Capture the cell that displays the provided text and extract its (X, Y) central coordinate. 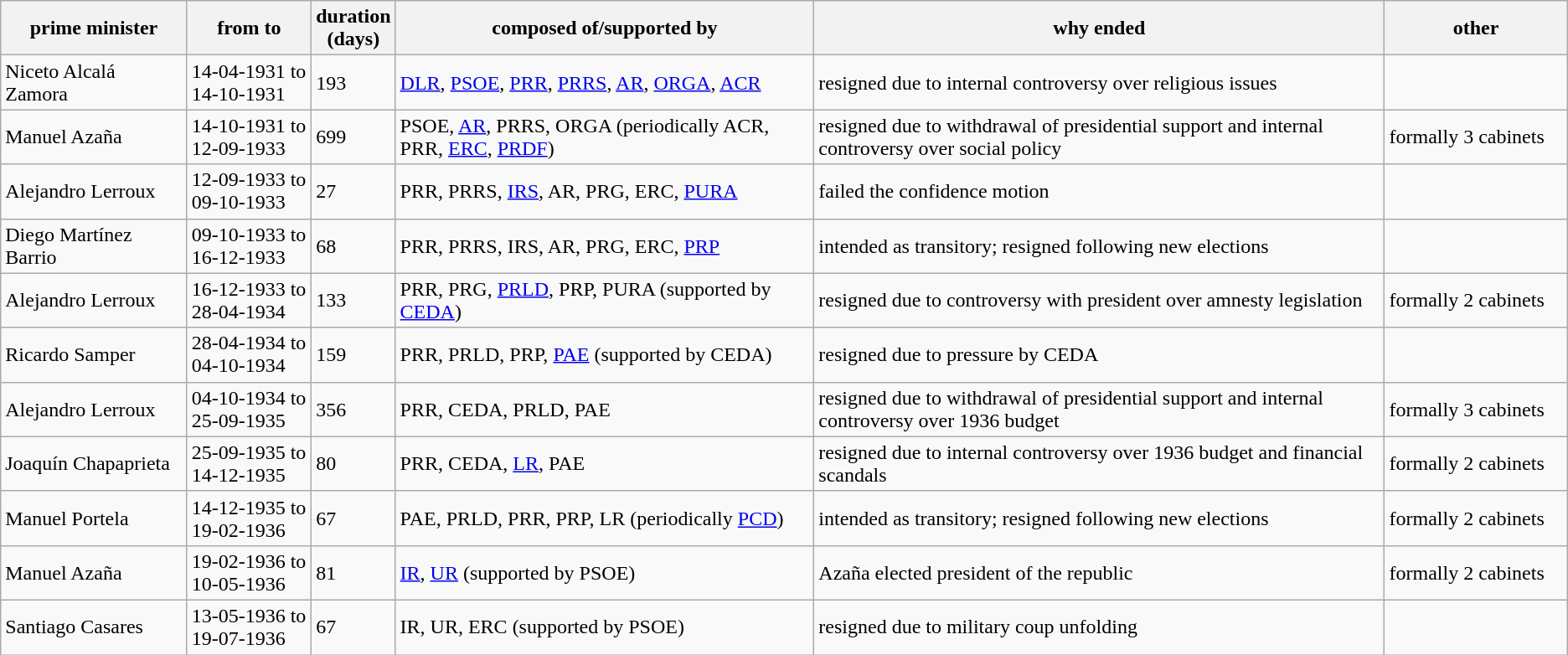
Niceto Alcalá Zamora (94, 82)
PAE, PRLD, PRR, PRP, LR (periodically PCD) (605, 518)
81 (353, 573)
Santiago Casares (94, 627)
failed the confidence motion (1099, 191)
resigned due to withdrawal of presidential support and internal controversy over social policy (1099, 137)
699 (353, 137)
composed of/supported by (605, 28)
PRR, CEDA, PRLD, PAE (605, 409)
Ricardo Samper (94, 355)
12-09-1933 to 09-10-1933 (250, 191)
Diego Martínez Barrio (94, 246)
14-12-1935 to 19-02-1936 (250, 518)
why ended (1099, 28)
13-05-1936 to 19-07-1936 (250, 627)
resigned due to military coup unfolding (1099, 627)
09-10-1933 to 16-12-1933 (250, 246)
04-10-1934 to 25-09-1935 (250, 409)
68 (353, 246)
27 (353, 191)
PRR, PRLD, PRP, PAE (supported by CEDA) (605, 355)
resigned due to withdrawal of presidential support and internal controversy over 1936 budget (1099, 409)
28-04-1934 to 04-10-1934 (250, 355)
duration (days) (353, 28)
other (1476, 28)
PRR, PRRS, IRS, AR, PRG, ERC, PURA (605, 191)
IR, UR, ERC (supported by PSOE) (605, 627)
PRR, PRG, PRLD, PRP, PURA (supported by CEDA) (605, 300)
resigned due to internal controversy over 1936 budget and financial scandals (1099, 464)
159 (353, 355)
PSOE, AR, PRRS, ORGA (periodically ACR, PRR, ERC, PRDF) (605, 137)
IR, UR (supported by PSOE) (605, 573)
resigned due to internal controversy over religious issues (1099, 82)
resigned due to pressure by CEDA (1099, 355)
14-10-1931 to 12-09-1933 (250, 137)
DLR, PSOE, PRR, PRRS, AR, ORGA, ACR (605, 82)
193 (353, 82)
19-02-1936 to 10-05-1936 (250, 573)
from to (250, 28)
Azaña elected president of the republic (1099, 573)
resigned due to controversy with president over amnesty legislation (1099, 300)
PRR, CEDA, LR, PAE (605, 464)
Manuel Portela (94, 518)
PRR, PRRS, IRS, AR, PRG, ERC, PRP (605, 246)
14-04-1931 to 14-10-1931 (250, 82)
Joaquín Chapaprieta (94, 464)
133 (353, 300)
prime minister (94, 28)
16-12-1933 to 28-04-1934 (250, 300)
25-09-1935 to 14-12-1935 (250, 464)
80 (353, 464)
356 (353, 409)
